Scan for the cell matching the given text and deliver its (X, Y) coordinate at center. 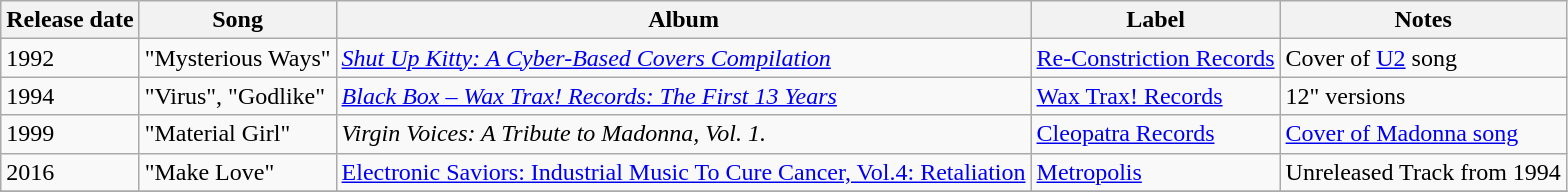
Virgin Voices: A Tribute to Madonna, Vol. 1. (684, 134)
Cover of U2 song (1423, 58)
1994 (70, 96)
Label (1156, 20)
Black Box – Wax Trax! Records: The First 13 Years (684, 96)
"Material Girl" (238, 134)
"Make Love" (238, 172)
"Virus", "Godlike" (238, 96)
Notes (1423, 20)
"Mysterious Ways" (238, 58)
Release date (70, 20)
1992 (70, 58)
Unreleased Track from 1994 (1423, 172)
Metropolis (1156, 172)
Cover of Madonna song (1423, 134)
Re-Constriction Records (1156, 58)
1999 (70, 134)
12" versions (1423, 96)
Song (238, 20)
Album (684, 20)
Cleopatra Records (1156, 134)
2016 (70, 172)
Wax Trax! Records (1156, 96)
Shut Up Kitty: A Cyber-Based Covers Compilation (684, 58)
Electronic Saviors: Industrial Music To Cure Cancer, Vol.4: Retaliation (684, 172)
